Locate the cell with the specified text and output its (X, Y) center coordinate. 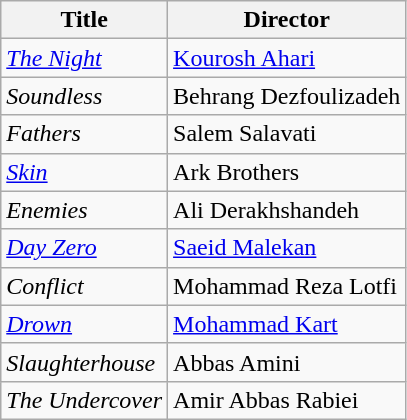
Soundless (84, 96)
Enemies (84, 210)
Director (287, 20)
Title (84, 20)
Amir Abbas Rabiei (287, 400)
The Undercover (84, 400)
Fathers (84, 134)
Drown (84, 324)
Kourosh Ahari (287, 58)
Conflict (84, 286)
Saeid Malekan (287, 248)
Day Zero (84, 248)
Behrang Dezfoulizadeh (287, 96)
Ark Brothers (287, 172)
Mohammad Reza Lotfi (287, 286)
Abbas Amini (287, 362)
Skin (84, 172)
Ali Derakhshandeh (287, 210)
Mohammad Kart (287, 324)
Salem Salavati (287, 134)
The Night (84, 58)
Slaughterhouse (84, 362)
